Find where the given text appears and provide that cell's center as [x, y] coordinate. 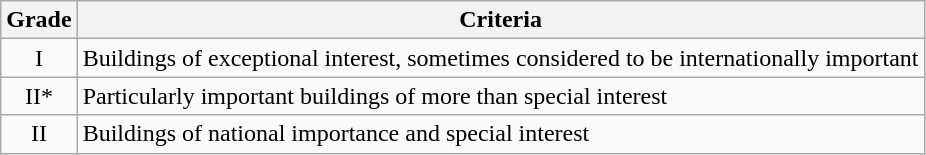
II* [39, 96]
Particularly important buildings of more than special interest [500, 96]
Buildings of national importance and special interest [500, 134]
Buildings of exceptional interest, sometimes considered to be internationally important [500, 58]
I [39, 58]
Grade [39, 20]
II [39, 134]
Criteria [500, 20]
